From the cell containing the given text, extract its center point as (X, Y) coordinate. 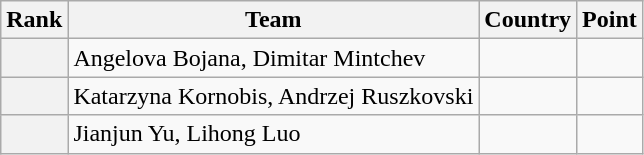
Country (528, 20)
Point (610, 20)
Angelova Bojana, Dimitar Mintchev (274, 58)
Katarzyna Kornobis, Andrzej Ruszkovski (274, 96)
Rank (34, 20)
Jianjun Yu, Lihong Luo (274, 134)
Team (274, 20)
